Capture the cell that displays the provided text and extract its (x, y) central coordinate. 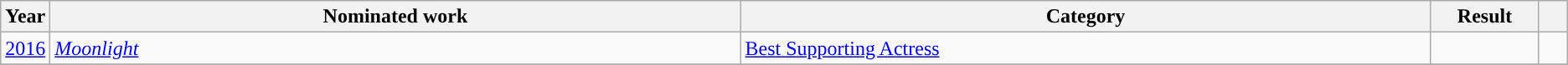
Nominated work (395, 17)
2016 (25, 48)
Year (25, 17)
Moonlight (395, 48)
Category (1086, 17)
Result (1484, 17)
Best Supporting Actress (1086, 48)
